For the text-containing cell, return its midpoint in [x, y] coordinate format. 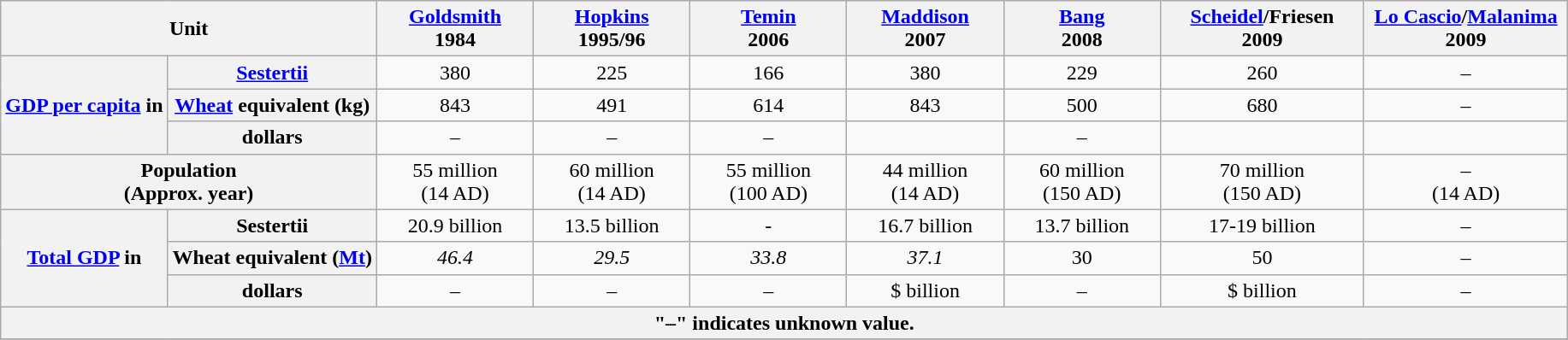
614 [768, 105]
–(14 AD) [1465, 181]
55 million(14 AD) [455, 181]
500 [1081, 105]
33.8 [768, 258]
55 million(100 AD) [768, 181]
Bang2008 [1081, 29]
"–" indicates unknown value. [784, 323]
Total GDP in [84, 258]
60 million(150 AD) [1081, 181]
Wheat equivalent (Mt) [272, 258]
50 [1262, 258]
37.1 [926, 258]
44 million(14 AD) [926, 181]
Maddison2007 [926, 29]
166 [768, 73]
Temin2006 [768, 29]
Scheidel/Friesen2009 [1262, 29]
Hopkins1995/96 [612, 29]
13.5 billion [612, 226]
- [768, 226]
70 million(150 AD) [1262, 181]
GDP per capita in [84, 105]
13.7 billion [1081, 226]
29.5 [612, 258]
20.9 billion [455, 226]
491 [612, 105]
680 [1262, 105]
260 [1262, 73]
229 [1081, 73]
60 million(14 AD) [612, 181]
Unit [189, 29]
Lo Cascio/Malanima2009 [1465, 29]
Population(Approx. year) [189, 181]
Wheat equivalent (kg) [272, 105]
17-19 billion [1262, 226]
16.7 billion [926, 226]
Goldsmith1984 [455, 29]
225 [612, 73]
46.4 [455, 258]
30 [1081, 258]
